From the cell containing the given text, extract its center point as [X, Y] coordinate. 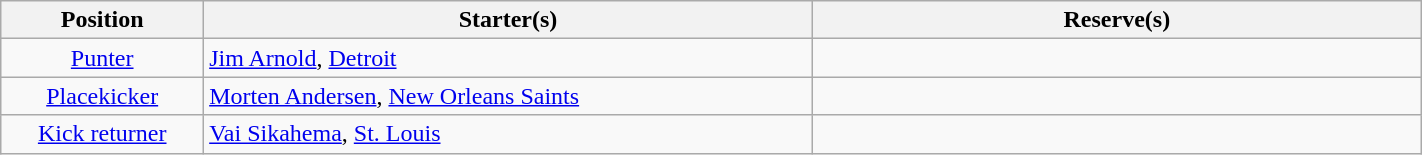
Jim Arnold, Detroit [508, 58]
Placekicker [102, 96]
Morten Andersen, New Orleans Saints [508, 96]
Vai Sikahema, St. Louis [508, 134]
Punter [102, 58]
Reserve(s) [1116, 20]
Starter(s) [508, 20]
Kick returner [102, 134]
Position [102, 20]
